Return the (x, y) coordinate for the center point of the cell that contains the specified text.  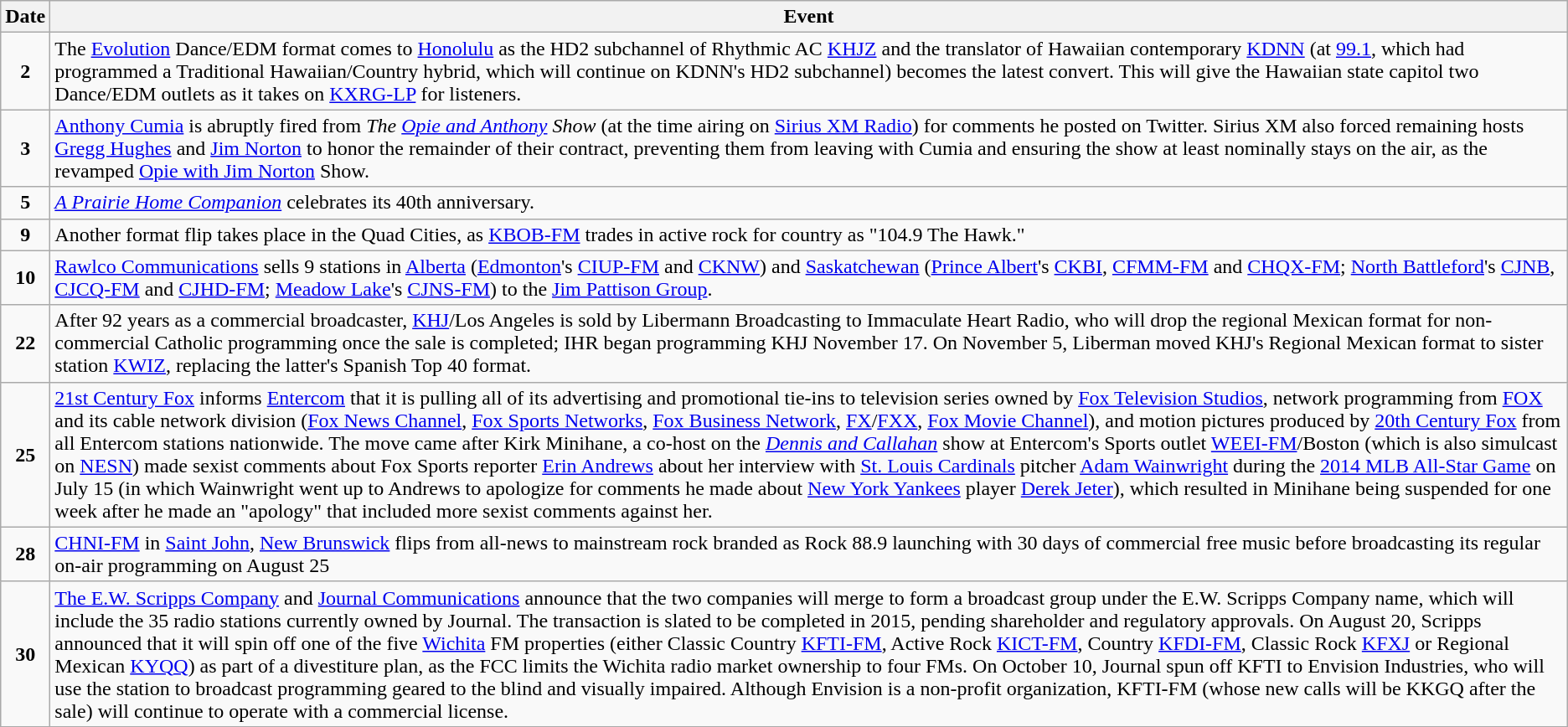
10 (25, 278)
5 (25, 203)
Date (25, 17)
9 (25, 235)
3 (25, 148)
Event (809, 17)
22 (25, 343)
28 (25, 554)
25 (25, 454)
Another format flip takes place in the Quad Cities, as KBOB-FM trades in active rock for country as "104.9 The Hawk." (809, 235)
A Prairie Home Companion celebrates its 40th anniversary. (809, 203)
2 (25, 71)
30 (25, 653)
